Scan for the cell matching the given text and deliver its [x, y] coordinate at center. 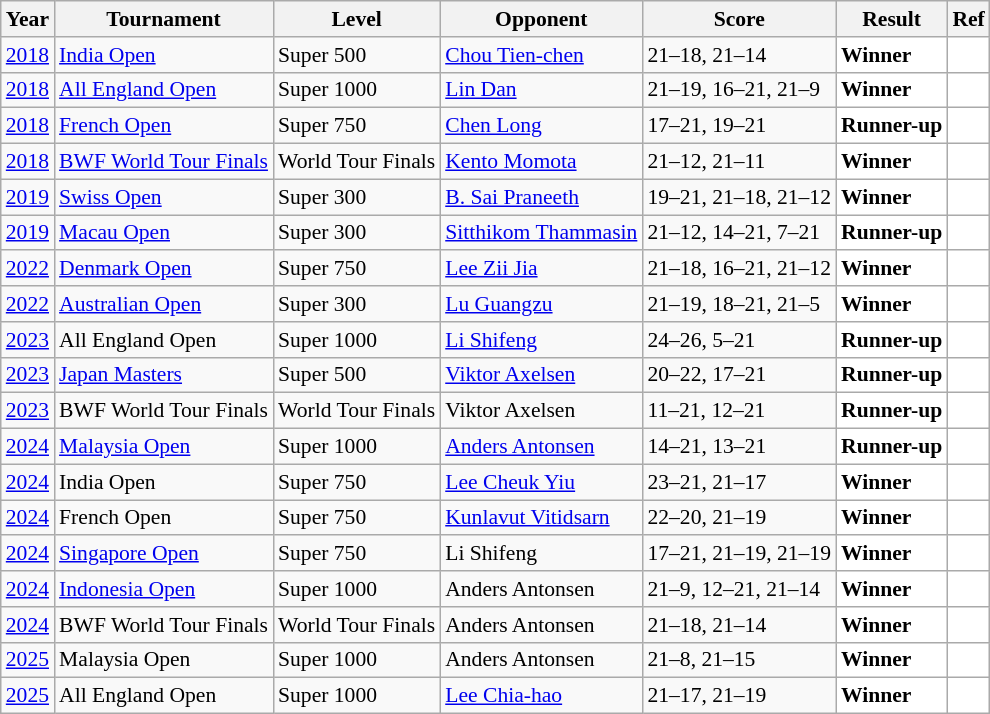
21–8, 21–15 [739, 660]
22–20, 21–19 [739, 518]
20–22, 17–21 [739, 375]
19–21, 21–18, 21–12 [739, 197]
21–18, 16–21, 21–12 [739, 269]
21–12, 21–11 [739, 162]
Kunlavut Vitidsarn [541, 518]
Result [892, 19]
21–12, 14–21, 7–21 [739, 233]
21–19, 18–21, 21–5 [739, 304]
23–21, 21–17 [739, 482]
Year [28, 19]
17–21, 19–21 [739, 126]
Australian Open [164, 304]
11–21, 12–21 [739, 411]
21–19, 16–21, 21–9 [739, 90]
Ref [968, 19]
Tournament [164, 19]
Lee Chia-hao [541, 696]
Kento Momota [541, 162]
Score [739, 19]
Chou Tien-chen [541, 55]
Indonesia Open [164, 589]
Lee Zii Jia [541, 269]
21–9, 12–21, 21–14 [739, 589]
Lu Guangzu [541, 304]
Japan Masters [164, 375]
14–21, 13–21 [739, 447]
Level [356, 19]
Lin Dan [541, 90]
17–21, 21–19, 21–19 [739, 554]
Macau Open [164, 233]
Sitthikom Thammasin [541, 233]
Denmark Open [164, 269]
Chen Long [541, 126]
Singapore Open [164, 554]
Lee Cheuk Yiu [541, 482]
B. Sai Praneeth [541, 197]
Swiss Open [164, 197]
24–26, 5–21 [739, 340]
21–17, 21–19 [739, 696]
Opponent [541, 19]
